Identify which cell holds the provided text, then report its [x, y] central coordinate. 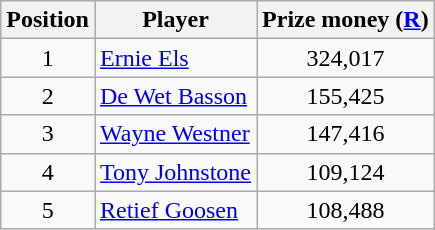
3 [48, 134]
4 [48, 172]
Tony Johnstone [175, 172]
2 [48, 96]
109,124 [346, 172]
5 [48, 210]
155,425 [346, 96]
Position [48, 20]
1 [48, 58]
108,488 [346, 210]
Prize money (R) [346, 20]
Wayne Westner [175, 134]
324,017 [346, 58]
De Wet Basson [175, 96]
Player [175, 20]
Retief Goosen [175, 210]
Ernie Els [175, 58]
147,416 [346, 134]
